Search for the cell housing the specified text and yield its [X, Y] center coordinate. 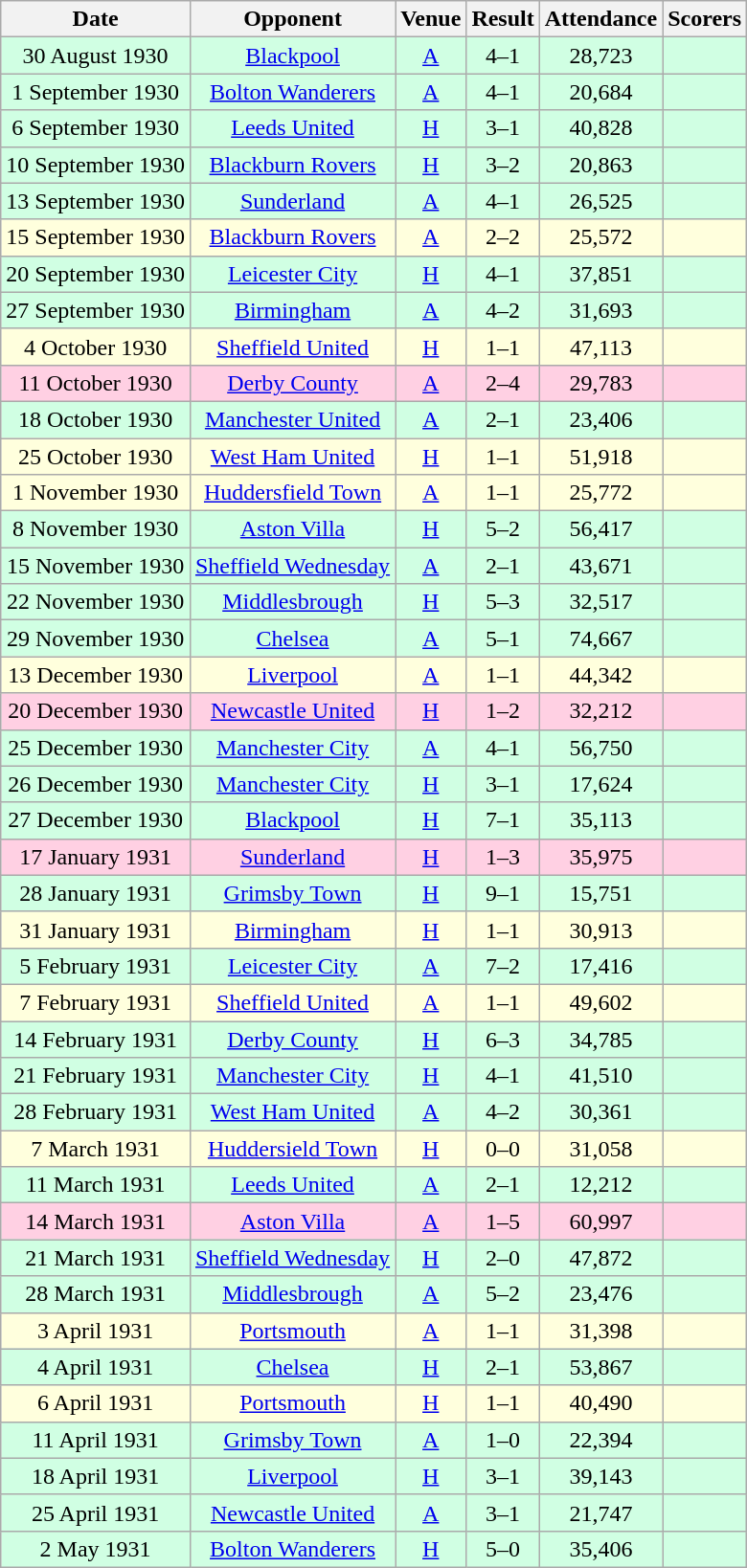
1–3 [503, 857]
17,416 [600, 966]
56,750 [600, 748]
10 September 1930 [96, 165]
15 September 1930 [96, 237]
74,667 [600, 638]
11 March 1931 [96, 1185]
6 April 1931 [96, 1403]
47,872 [600, 1258]
17 January 1931 [96, 857]
41,510 [600, 1076]
23,476 [600, 1294]
14 March 1931 [96, 1221]
13 September 1930 [96, 201]
31,693 [600, 310]
22,394 [600, 1440]
40,828 [600, 128]
34,785 [600, 1039]
53,867 [600, 1367]
2–0 [503, 1258]
17,624 [600, 784]
1–5 [503, 1221]
9–1 [503, 893]
1 November 1930 [96, 493]
47,113 [600, 347]
2 May 1931 [96, 1549]
5–0 [503, 1549]
31,058 [600, 1149]
20,684 [600, 92]
39,143 [600, 1476]
29 November 1930 [96, 638]
26,525 [600, 201]
14 February 1931 [96, 1039]
Result [503, 19]
32,212 [600, 711]
30,361 [600, 1112]
5–3 [503, 602]
35,975 [600, 857]
12,212 [600, 1185]
28 March 1931 [96, 1294]
1–2 [503, 711]
7 March 1931 [96, 1149]
1–0 [503, 1440]
37,851 [600, 274]
29,783 [600, 383]
4 October 1930 [96, 347]
7–1 [503, 820]
26 December 1930 [96, 784]
35,406 [600, 1549]
25 April 1931 [96, 1512]
20 December 1930 [96, 711]
Scorers [705, 19]
Opponent [292, 19]
27 September 1930 [96, 310]
3 April 1931 [96, 1331]
Huddersield Town [292, 1149]
40,490 [600, 1403]
25 December 1930 [96, 748]
4 April 1931 [96, 1367]
60,997 [600, 1221]
32,517 [600, 602]
Attendance [600, 19]
1 September 1930 [96, 92]
25,572 [600, 237]
20 September 1930 [96, 274]
3–2 [503, 165]
5 February 1931 [96, 966]
6 September 1930 [96, 128]
7–2 [503, 966]
56,417 [600, 529]
11 October 1930 [96, 383]
23,406 [600, 419]
13 December 1930 [96, 675]
18 April 1931 [96, 1476]
30,913 [600, 930]
18 October 1930 [96, 419]
27 December 1930 [96, 820]
22 November 1930 [96, 602]
25 October 1930 [96, 457]
28 February 1931 [96, 1112]
7 February 1931 [96, 1002]
21,747 [600, 1512]
35,113 [600, 820]
8 November 1930 [96, 529]
6–3 [503, 1039]
20,863 [600, 165]
15,751 [600, 893]
31,398 [600, 1331]
Venue [431, 19]
49,602 [600, 1002]
Manchester United [292, 419]
21 February 1931 [96, 1076]
44,342 [600, 675]
Huddersfield Town [292, 493]
11 April 1931 [96, 1440]
15 November 1930 [96, 566]
25,772 [600, 493]
2–4 [503, 383]
43,671 [600, 566]
5–1 [503, 638]
28,723 [600, 56]
31 January 1931 [96, 930]
51,918 [600, 457]
21 March 1931 [96, 1258]
0–0 [503, 1149]
2–2 [503, 237]
30 August 1930 [96, 56]
28 January 1931 [96, 893]
Date [96, 19]
